Output the (x, y) coordinate of the center of the cell containing the given text.  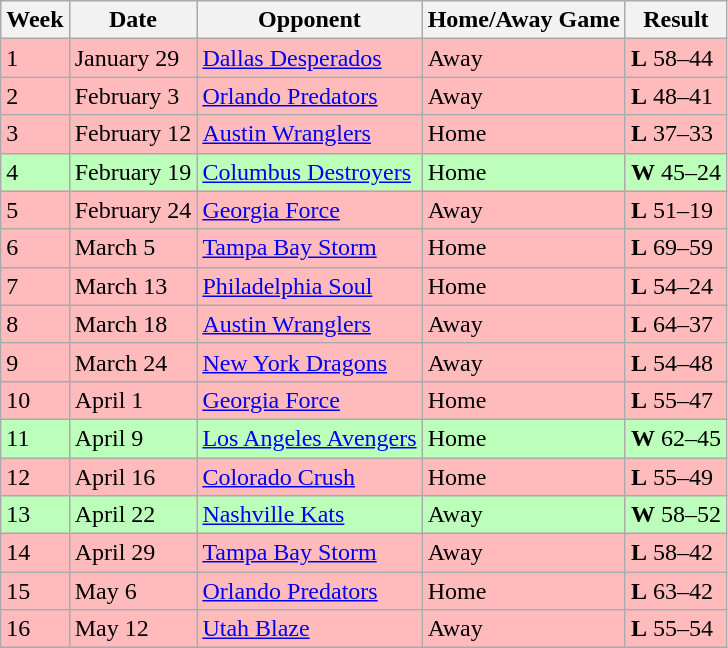
L 63–42 (676, 591)
1 (35, 58)
March 13 (133, 286)
L 55–54 (676, 629)
April 9 (133, 438)
January 29 (133, 58)
W 45–24 (676, 172)
13 (35, 515)
10 (35, 400)
7 (35, 286)
March 24 (133, 362)
L 64–37 (676, 324)
2 (35, 96)
Utah Blaze (310, 629)
12 (35, 477)
L 54–48 (676, 362)
March 18 (133, 324)
May 6 (133, 591)
6 (35, 248)
5 (35, 210)
9 (35, 362)
New York Dragons (310, 362)
11 (35, 438)
L 58–42 (676, 553)
April 29 (133, 553)
Result (676, 20)
L 51–19 (676, 210)
L 55–49 (676, 477)
L 48–41 (676, 96)
L 37–33 (676, 134)
May 12 (133, 629)
Week (35, 20)
February 24 (133, 210)
Columbus Destroyers (310, 172)
March 5 (133, 248)
3 (35, 134)
Dallas Desperados (310, 58)
Philadelphia Soul (310, 286)
15 (35, 591)
L 54–24 (676, 286)
L 58–44 (676, 58)
W 58–52 (676, 515)
Los Angeles Avengers (310, 438)
April 22 (133, 515)
April 1 (133, 400)
Opponent (310, 20)
February 19 (133, 172)
L 55–47 (676, 400)
L 69–59 (676, 248)
4 (35, 172)
16 (35, 629)
Colorado Crush (310, 477)
8 (35, 324)
Date (133, 20)
February 12 (133, 134)
14 (35, 553)
April 16 (133, 477)
Nashville Kats (310, 515)
February 3 (133, 96)
Home/Away Game (524, 20)
W 62–45 (676, 438)
